Pinpoint the cell where the given text exists, returning its (x, y) midpoint coordinate. 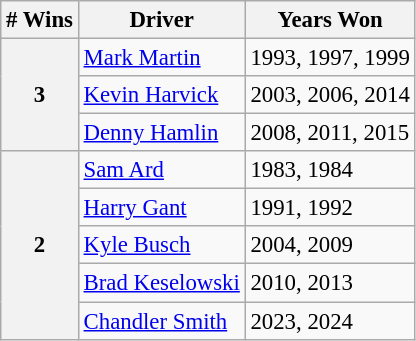
2003, 2006, 2014 (330, 95)
2010, 2013 (330, 283)
Years Won (330, 20)
Chandler Smith (162, 321)
1993, 1997, 1999 (330, 58)
Harry Gant (162, 208)
Kyle Busch (162, 245)
Driver (162, 20)
2 (40, 245)
Sam Ard (162, 170)
2004, 2009 (330, 245)
2008, 2011, 2015 (330, 133)
1991, 1992 (330, 208)
Brad Keselowski (162, 283)
2023, 2024 (330, 321)
3 (40, 96)
1983, 1984 (330, 170)
Mark Martin (162, 58)
Denny Hamlin (162, 133)
Kevin Harvick (162, 95)
# Wins (40, 20)
